Detect which cell encompasses the target text, then output its (X, Y) center coordinate. 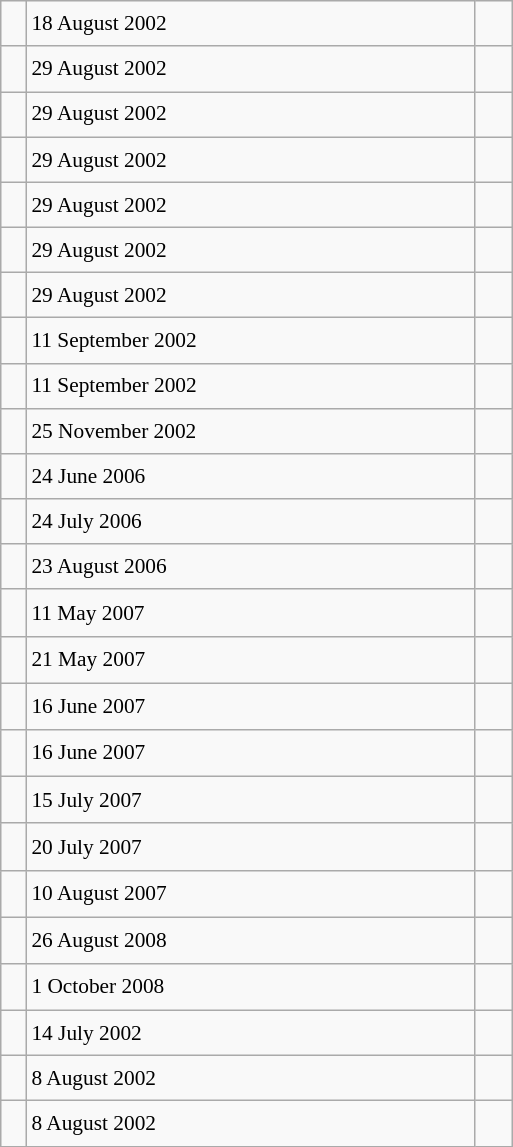
18 August 2002 (250, 24)
15 July 2007 (250, 800)
1 October 2008 (250, 988)
14 July 2002 (250, 1032)
24 June 2006 (250, 476)
21 May 2007 (250, 660)
11 May 2007 (250, 612)
10 August 2007 (250, 894)
26 August 2008 (250, 940)
24 July 2006 (250, 522)
25 November 2002 (250, 430)
23 August 2006 (250, 566)
20 July 2007 (250, 846)
